Determine the [x, y] coordinate at the center of the cell enclosing the given text.  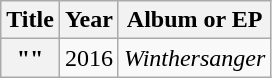
Winthersanger [194, 58]
Album or EP [194, 20]
Year [88, 20]
"" [30, 58]
Title [30, 20]
2016 [88, 58]
